Extract the (X, Y) coordinate from the center of the cell holding the provided text.  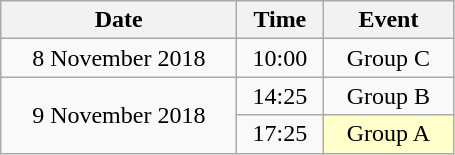
14:25 (280, 96)
Date (119, 20)
Group B (388, 96)
Group C (388, 58)
Event (388, 20)
8 November 2018 (119, 58)
10:00 (280, 58)
17:25 (280, 134)
9 November 2018 (119, 115)
Time (280, 20)
Group A (388, 134)
